Return the [x, y] coordinate for the center point of the cell that contains the specified text.  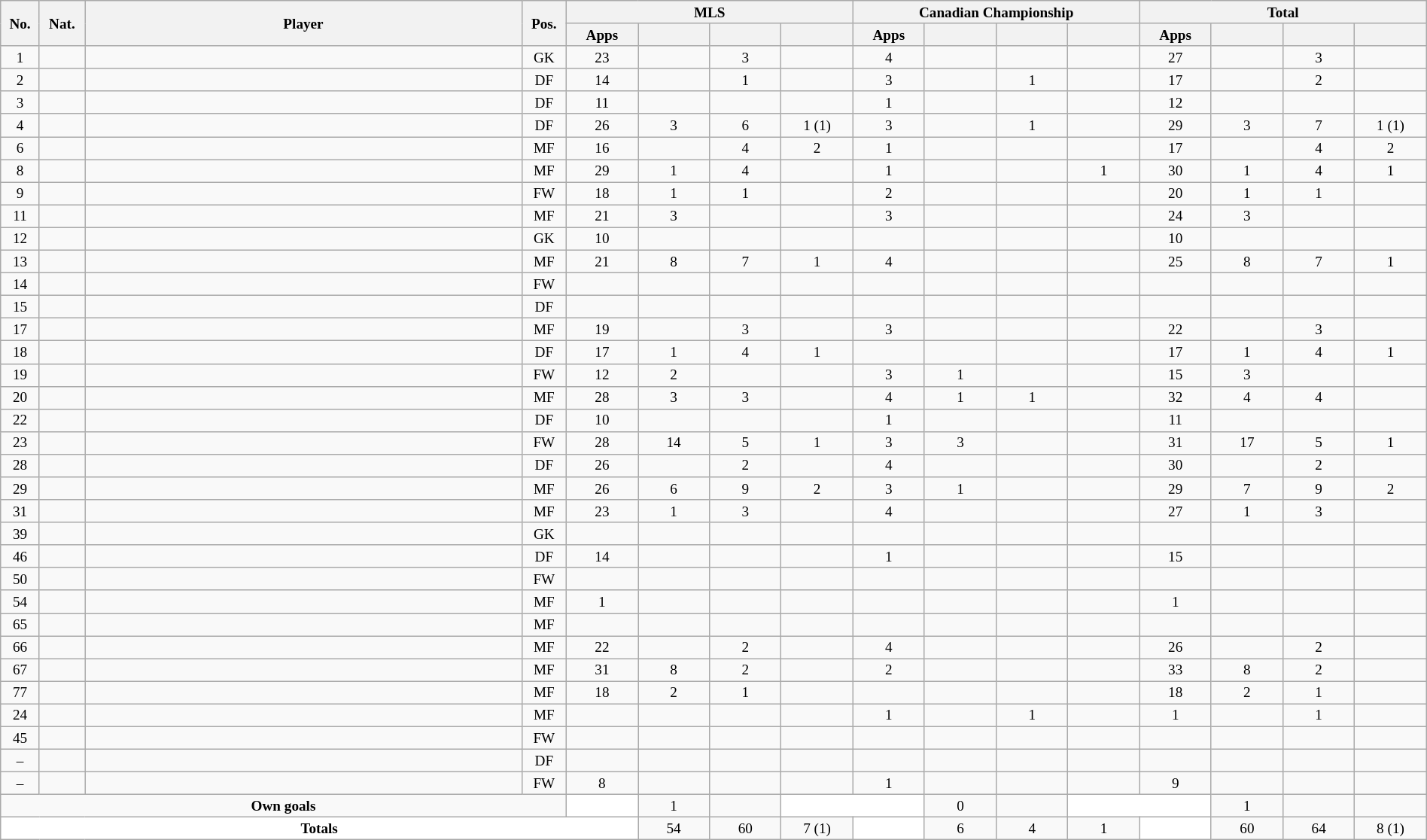
0 [960, 805]
50 [20, 579]
16 [602, 148]
Canadian Championship [996, 12]
7 (1) [817, 829]
8 (1) [1391, 829]
Total [1282, 12]
Own goals [284, 805]
Pos. [543, 23]
45 [20, 738]
64 [1319, 829]
Player [304, 23]
65 [20, 624]
25 [1176, 261]
39 [20, 534]
66 [20, 647]
77 [20, 692]
Nat. [62, 23]
46 [20, 556]
13 [20, 261]
67 [20, 670]
32 [1176, 397]
Totals [319, 829]
33 [1176, 670]
No. [20, 23]
MLS [709, 12]
